Find where the given text appears and provide that cell's center as [X, Y] coordinate. 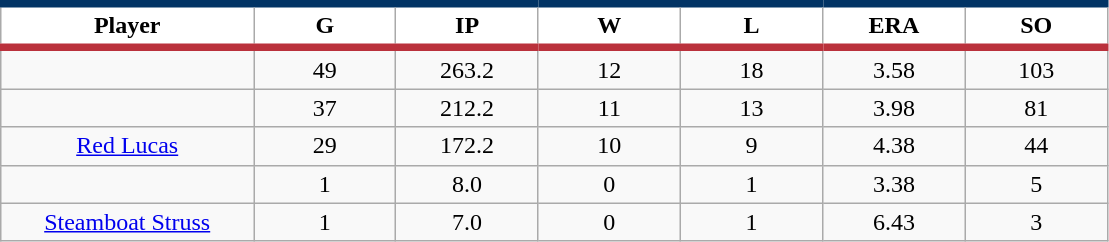
Steamboat Struss [128, 222]
10 [609, 146]
9 [751, 146]
81 [1036, 108]
5 [1036, 184]
212.2 [467, 108]
44 [1036, 146]
3.98 [894, 108]
29 [325, 146]
Red Lucas [128, 146]
7.0 [467, 222]
6.43 [894, 222]
G [325, 26]
103 [1036, 68]
263.2 [467, 68]
13 [751, 108]
4.38 [894, 146]
12 [609, 68]
Player [128, 26]
W [609, 26]
3.38 [894, 184]
11 [609, 108]
18 [751, 68]
49 [325, 68]
37 [325, 108]
L [751, 26]
3 [1036, 222]
3.58 [894, 68]
IP [467, 26]
SO [1036, 26]
ERA [894, 26]
172.2 [467, 146]
8.0 [467, 184]
